Detect which cell encompasses the target text, then output its (X, Y) center coordinate. 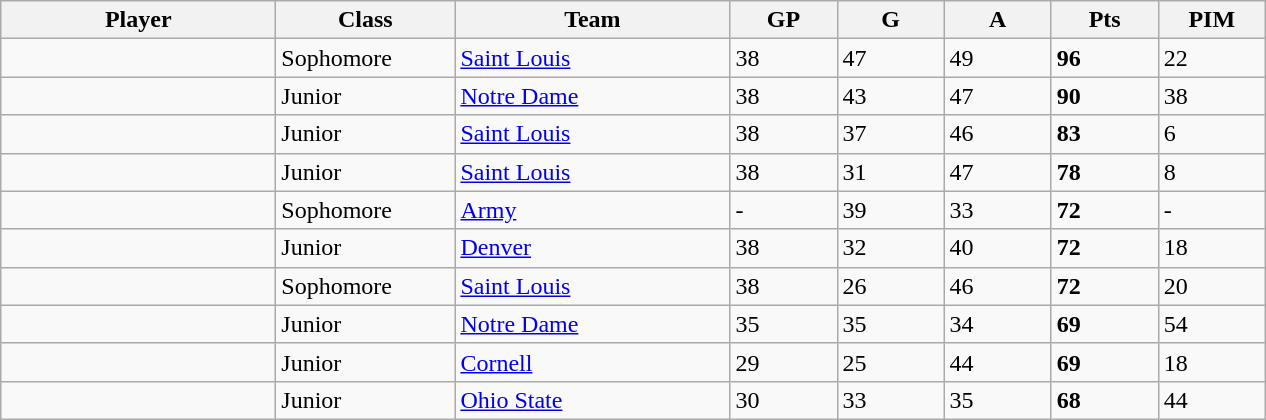
39 (890, 210)
49 (998, 58)
Class (366, 20)
22 (1212, 58)
34 (998, 324)
Army (592, 210)
8 (1212, 172)
31 (890, 172)
29 (784, 362)
37 (890, 134)
20 (1212, 286)
68 (1104, 400)
6 (1212, 134)
Pts (1104, 20)
54 (1212, 324)
90 (1104, 96)
78 (1104, 172)
G (890, 20)
Ohio State (592, 400)
26 (890, 286)
43 (890, 96)
30 (784, 400)
32 (890, 248)
40 (998, 248)
83 (1104, 134)
Cornell (592, 362)
A (998, 20)
Denver (592, 248)
96 (1104, 58)
GP (784, 20)
25 (890, 362)
Team (592, 20)
PIM (1212, 20)
Player (138, 20)
